Capture the cell that displays the provided text and extract its (X, Y) central coordinate. 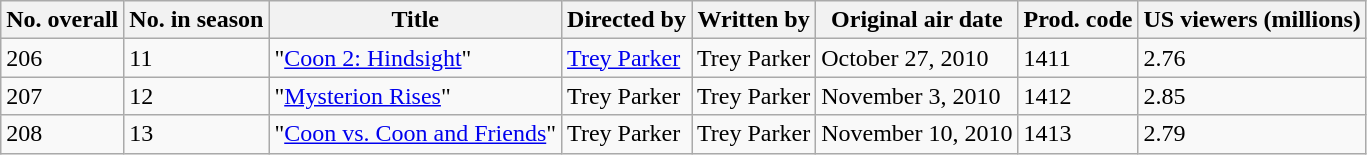
2.76 (1252, 58)
206 (62, 58)
Prod. code (1078, 20)
"Coon 2: Hindsight" (416, 58)
12 (196, 96)
November 10, 2010 (917, 134)
13 (196, 134)
208 (62, 134)
"Mysterion Rises" (416, 96)
Directed by (627, 20)
1412 (1078, 96)
November 3, 2010 (917, 96)
"Coon vs. Coon and Friends" (416, 134)
2.85 (1252, 96)
US viewers (millions) (1252, 20)
No. overall (62, 20)
11 (196, 58)
No. in season (196, 20)
Title (416, 20)
2.79 (1252, 134)
1411 (1078, 58)
207 (62, 96)
Original air date (917, 20)
October 27, 2010 (917, 58)
1413 (1078, 134)
Written by (754, 20)
